From the cell containing the given text, extract its center point as (X, Y) coordinate. 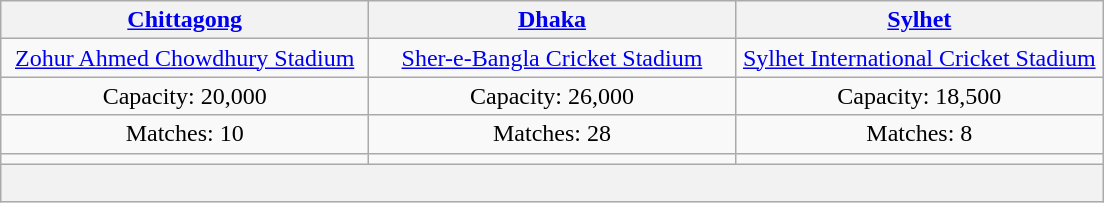
Capacity: 20,000 (184, 96)
Sylhet (920, 20)
Chittagong (184, 20)
Sher-e-Bangla Cricket Stadium (552, 58)
Capacity: 26,000 (552, 96)
Matches: 10 (184, 134)
Dhaka (552, 20)
Capacity: 18,500 (920, 96)
Zohur Ahmed Chowdhury Stadium (184, 58)
Matches: 8 (920, 134)
Sylhet International Cricket Stadium (920, 58)
Matches: 28 (552, 134)
